Provide the [X, Y] coordinate of the cell's center where the given text is located.  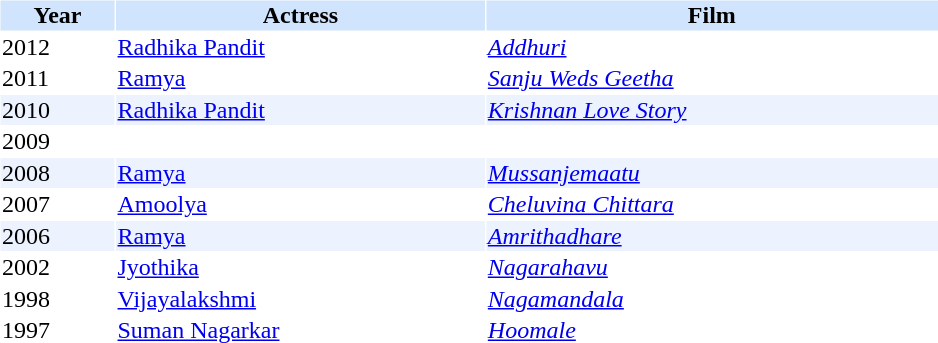
2010 [57, 110]
Vijayalakshmi [300, 299]
2011 [57, 79]
Film [712, 15]
2006 [57, 236]
2002 [57, 267]
Addhuri [712, 47]
Year [57, 15]
Cheluvina Chittara [712, 205]
Krishnan Love Story [712, 110]
2008 [57, 173]
2009 [57, 141]
Nagamandala [712, 299]
2012 [57, 47]
Mussanjemaatu [712, 173]
Amrithadhare [712, 236]
1998 [57, 299]
Nagarahavu [712, 267]
Actress [300, 15]
Amoolya [300, 205]
2007 [57, 205]
Sanju Weds Geetha [712, 79]
Jyothika [300, 267]
